Extract the (X, Y) coordinate from the center of the cell holding the provided text.  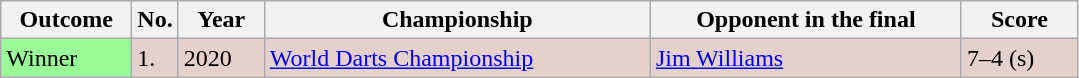
Jim Williams (806, 58)
2020 (221, 58)
World Darts Championship (457, 58)
No. (155, 20)
1. (155, 58)
Outcome (66, 20)
7–4 (s) (1019, 58)
Winner (66, 58)
Opponent in the final (806, 20)
Year (221, 20)
Championship (457, 20)
Score (1019, 20)
